Output the [x, y] coordinate of the center of the cell containing the given text.  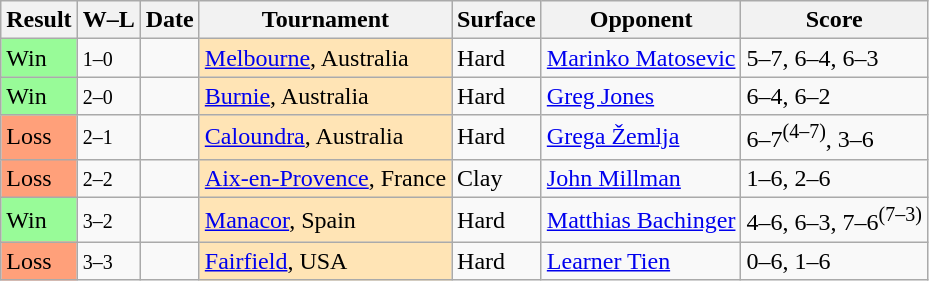
2–2 [108, 178]
Fairfield, USA [325, 261]
1–6, 2–6 [834, 178]
Grega Žemlja [641, 138]
6–7(4–7), 3–6 [834, 138]
Manacor, Spain [325, 220]
Clay [497, 178]
Greg Jones [641, 96]
1–0 [108, 58]
Burnie, Australia [325, 96]
Matthias Bachinger [641, 220]
2–0 [108, 96]
3–3 [108, 261]
Date [170, 20]
Marinko Matosevic [641, 58]
W–L [108, 20]
Surface [497, 20]
Learner Tien [641, 261]
Score [834, 20]
0–6, 1–6 [834, 261]
4–6, 6–3, 7–6(7–3) [834, 220]
Result [39, 20]
John Millman [641, 178]
Opponent [641, 20]
3–2 [108, 220]
Caloundra, Australia [325, 138]
Aix-en-Provence, France [325, 178]
Tournament [325, 20]
2–1 [108, 138]
6–4, 6–2 [834, 96]
Melbourne, Australia [325, 58]
5–7, 6–4, 6–3 [834, 58]
